Detect which cell encompasses the target text, then output its (x, y) center coordinate. 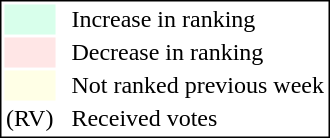
Decrease in ranking (198, 53)
(RV) (29, 119)
Not ranked previous week (198, 85)
Received votes (198, 119)
Increase in ranking (198, 19)
